Determine the [X, Y] coordinate at the center of the cell enclosing the given text.  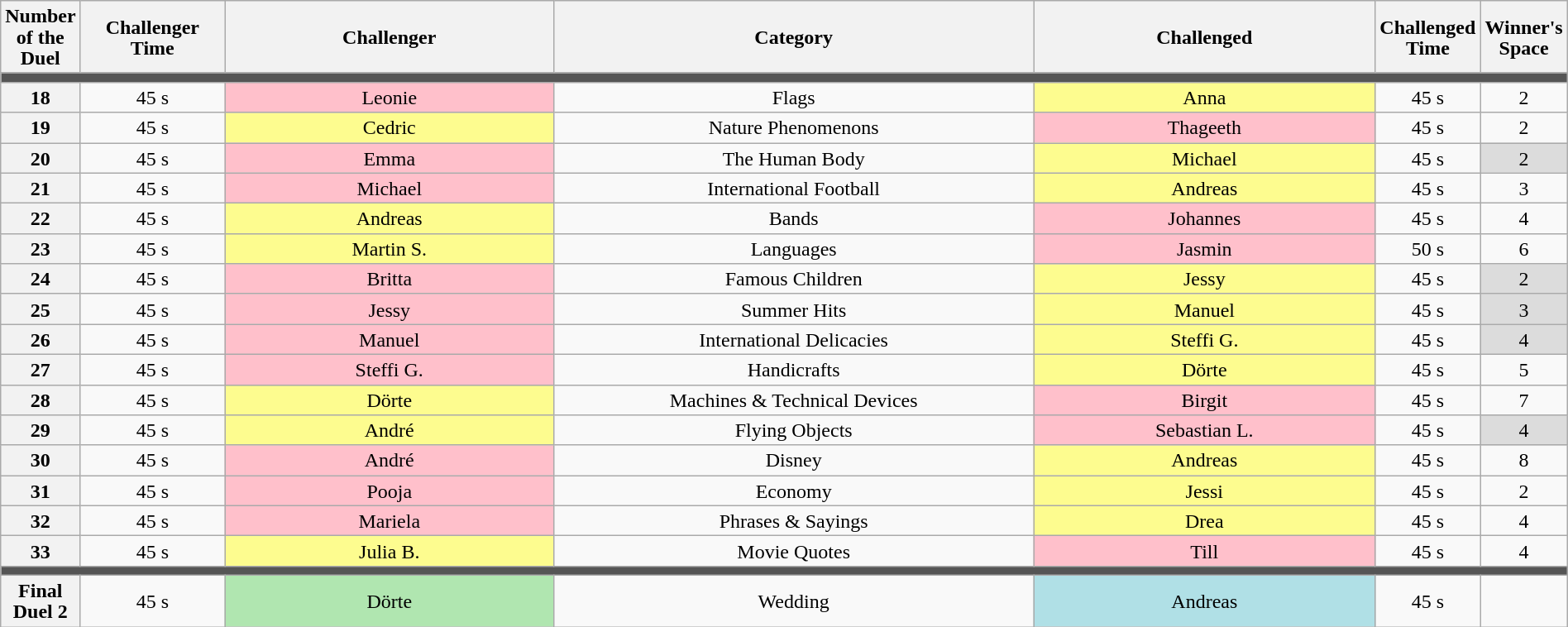
Disney [794, 460]
31 [41, 491]
7 [1523, 400]
6 [1523, 248]
Challenger [390, 37]
20 [41, 157]
Wedding [794, 601]
Cedric [390, 127]
23 [41, 248]
Jasmin [1204, 248]
Bands [794, 218]
Jessi [1204, 491]
Mariela [390, 521]
29 [41, 430]
Phrases & Sayings [794, 521]
30 [41, 460]
Johannes [1204, 218]
Movie Quotes [794, 551]
Challenger Time [152, 37]
19 [41, 127]
5 [1523, 369]
Nature Phenomenons [794, 127]
Machines & Technical Devices [794, 400]
Final Duel 2 [41, 601]
Category [794, 37]
Emma [390, 157]
Summer Hits [794, 309]
The Human Body [794, 157]
Handicrafts [794, 369]
Thageeth [1204, 127]
Languages [794, 248]
22 [41, 218]
Leonie [390, 98]
8 [1523, 460]
Flags [794, 98]
Sebastian L. [1204, 430]
24 [41, 280]
Winner's Space [1523, 37]
Economy [794, 491]
33 [41, 551]
Challenged [1204, 37]
Famous Children [794, 280]
Till [1204, 551]
Anna [1204, 98]
International Football [794, 189]
Julia B. [390, 551]
Number of the Duel [41, 37]
Flying Objects [794, 430]
18 [41, 98]
21 [41, 189]
Challenged Time [1427, 37]
Britta [390, 280]
Drea [1204, 521]
Birgit [1204, 400]
Pooja [390, 491]
28 [41, 400]
50 s [1427, 248]
Martin S. [390, 248]
32 [41, 521]
27 [41, 369]
26 [41, 339]
25 [41, 309]
International Delicacies [794, 339]
